Capture the cell that displays the provided text and extract its (x, y) central coordinate. 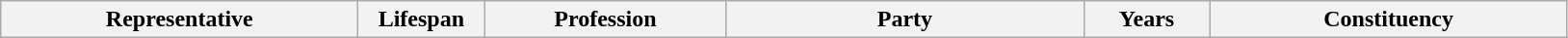
Lifespan (422, 19)
Years (1146, 19)
Party (905, 19)
Representative (179, 19)
Profession (605, 19)
Constituency (1389, 19)
